Scan for the cell matching the given text and deliver its [x, y] coordinate at center. 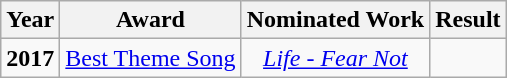
2017 [30, 58]
Nominated Work [336, 20]
Result [468, 20]
Year [30, 20]
Award [150, 20]
Best Theme Song [150, 58]
Life - Fear Not [336, 58]
